Locate the cell with the specified text and output its (X, Y) center coordinate. 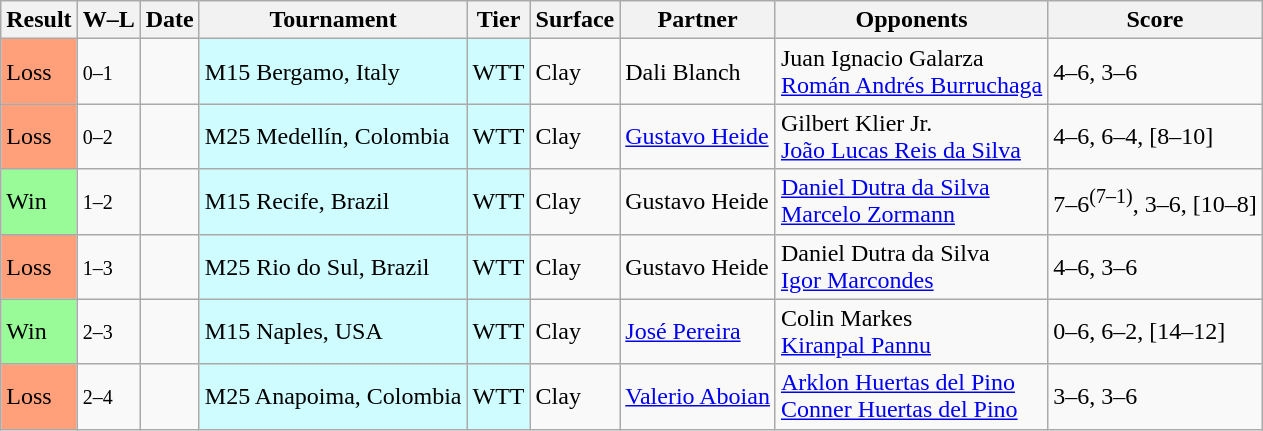
Tournament (333, 20)
Daniel Dutra da Silva Igor Marcondes (911, 266)
Daniel Dutra da Silva Marcelo Zormann (911, 202)
2–3 (108, 332)
Partner (698, 20)
4–6, 6–4, [8–10] (1155, 136)
Opponents (911, 20)
1–3 (108, 266)
Date (170, 20)
Juan Ignacio Galarza Román Andrés Burruchaga (911, 72)
Valerio Aboian (698, 396)
M25 Anapoima, Colombia (333, 396)
Score (1155, 20)
Result (39, 20)
W–L (108, 20)
M15 Naples, USA (333, 332)
M25 Rio do Sul, Brazil (333, 266)
Surface (575, 20)
M15 Bergamo, Italy (333, 72)
7–6(7–1), 3–6, [10–8] (1155, 202)
Dali Blanch (698, 72)
Gilbert Klier Jr. João Lucas Reis da Silva (911, 136)
0–6, 6–2, [14–12] (1155, 332)
3–6, 3–6 (1155, 396)
1–2 (108, 202)
M25 Medellín, Colombia (333, 136)
M15 Recife, Brazil (333, 202)
2–4 (108, 396)
Colin Markes Kiranpal Pannu (911, 332)
José Pereira (698, 332)
Tier (498, 20)
Arklon Huertas del Pino Conner Huertas del Pino (911, 396)
0–2 (108, 136)
0–1 (108, 72)
